Find where the given text appears and provide that cell's center as [X, Y] coordinate. 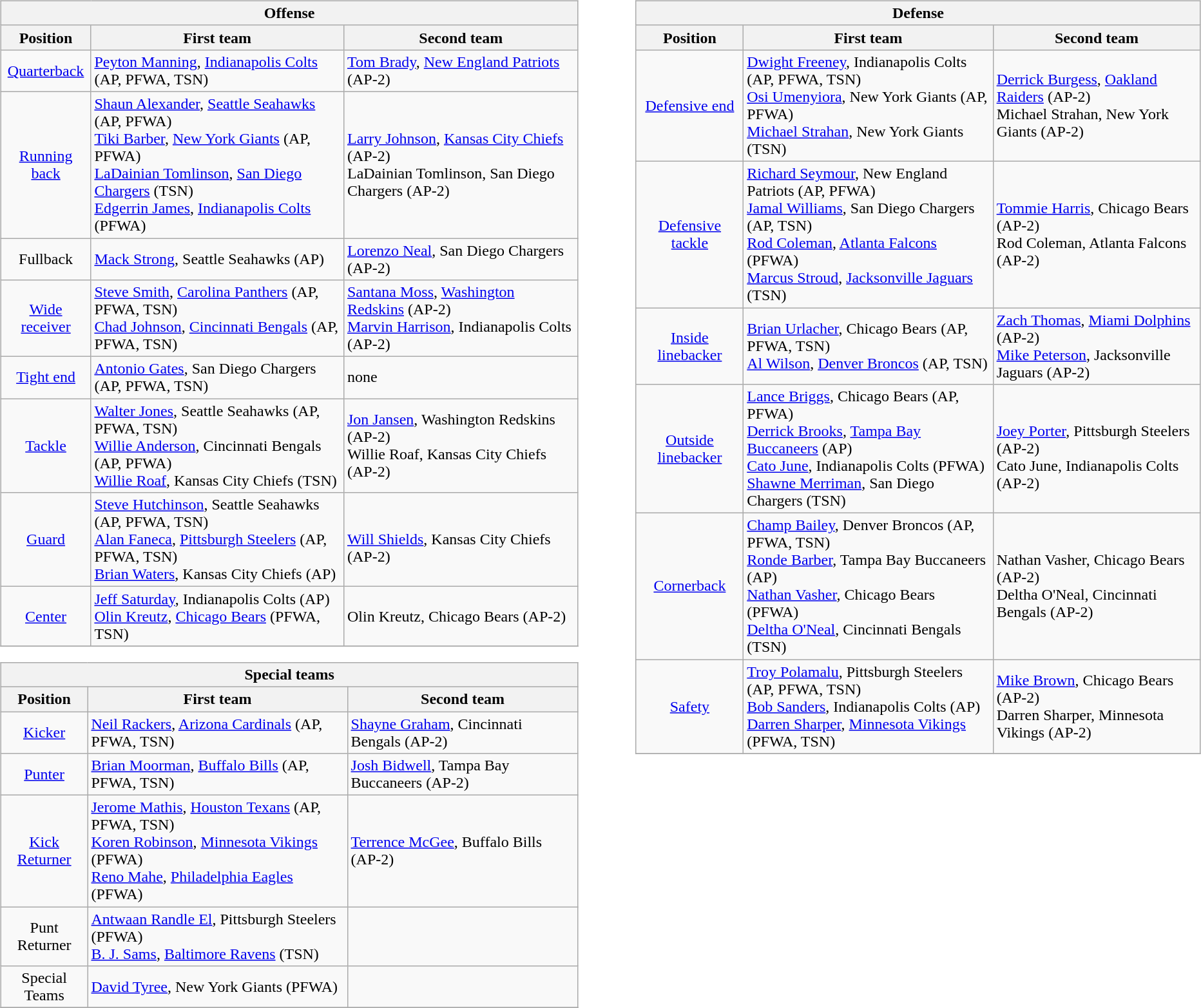
Tom Brady, New England Patriots (AP-2) [461, 71]
Outside linebacker [689, 449]
Joey Porter, Pittsburgh Steelers (AP-2) Cato June, Indianapolis Colts (AP-2) [1097, 449]
Antwaan Randle El, Pittsburgh Steelers (PFWA) B. J. Sams, Baltimore Ravens (TSN) [218, 937]
Mack Strong, Seattle Seahawks (AP) [218, 259]
Santana Moss, Washington Redskins (AP-2) Marvin Harrison, Indianapolis Colts (AP-2) [461, 318]
Jeff Saturday, Indianapolis Colts (AP) Olin Kreutz, Chicago Bears (PFWA, TSN) [218, 616]
Quarterback [46, 71]
Special Teams [44, 987]
Wide receiver [46, 318]
Lorenzo Neal, San Diego Chargers (AP-2) [461, 259]
Defense [918, 13]
Punt Returner [44, 937]
Steve Smith, Carolina Panthers (AP, PFWA, TSN) Chad Johnson, Cincinnati Bengals (AP, PFWA, TSN) [218, 318]
Will Shields, Kansas City Chiefs (AP-2) [461, 540]
Tight end [46, 377]
Mike Brown, Chicago Bears (AP-2) Darren Sharper, Minnesota Vikings (AP-2) [1097, 707]
Walter Jones, Seattle Seahawks (AP, PFWA, TSN) Willie Anderson, Cincinnati Bengals (AP, PFWA) Willie Roaf, Kansas City Chiefs (TSN) [218, 446]
Tackle [46, 446]
Steve Hutchinson, Seattle Seahawks (AP, PFWA, TSN) Alan Faneca, Pittsburgh Steelers (AP, PFWA, TSN) Brian Waters, Kansas City Chiefs (AP) [218, 540]
Jon Jansen, Washington Redskins (AP-2) Willie Roaf, Kansas City Chiefs (AP-2) [461, 446]
Inside linebacker [689, 347]
Larry Johnson, Kansas City Chiefs (AP-2) LaDainian Tomlinson, San Diego Chargers (AP-2) [461, 165]
Kick Returner [44, 851]
Olin Kreutz, Chicago Bears (AP-2) [461, 616]
Cornerback [689, 586]
David Tyree, New York Giants (PFWA) [218, 987]
Nathan Vasher, Chicago Bears (AP-2) Deltha O'Neal, Cincinnati Bengals (AP-2) [1097, 586]
Punter [44, 774]
Offense [289, 13]
Peyton Manning, Indianapolis Colts (AP, PFWA, TSN) [218, 71]
Guard [46, 540]
Brian Moorman, Buffalo Bills (AP, PFWA, TSN) [218, 774]
Defensive tackle [689, 234]
Shayne Graham, Cincinnati Bengals (AP-2) [463, 732]
Derrick Burgess, Oakland Raiders (AP-2) Michael Strahan, New York Giants (AP-2) [1097, 106]
Tommie Harris, Chicago Bears (AP-2) Rod Coleman, Atlanta Falcons (AP-2) [1097, 234]
Special teams [289, 674]
Zach Thomas, Miami Dolphins (AP-2) Mike Peterson, Jacksonville Jaguars (AP-2) [1097, 347]
Josh Bidwell, Tampa Bay Buccaneers (AP-2) [463, 774]
Dwight Freeney, Indianapolis Colts (AP, PFWA, TSN) Osi Umenyiora, New York Giants (AP, PFWA) Michael Strahan, New York Giants (TSN) [869, 106]
Kicker [44, 732]
Terrence McGee, Buffalo Bills (AP-2) [463, 851]
Running back [46, 165]
Jerome Mathis, Houston Texans (AP, PFWA, TSN) Koren Robinson, Minnesota Vikings (PFWA) Reno Mahe, Philadelphia Eagles (PFWA) [218, 851]
Antonio Gates, San Diego Chargers (AP, PFWA, TSN) [218, 377]
Brian Urlacher, Chicago Bears (AP, PFWA, TSN) Al Wilson, Denver Broncos (AP, TSN) [869, 347]
Neil Rackers, Arizona Cardinals (AP, PFWA, TSN) [218, 732]
Defensive end [689, 106]
Center [46, 616]
Safety [689, 707]
Fullback [46, 259]
Troy Polamalu, Pittsburgh Steelers (AP, PFWA, TSN) Bob Sanders, Indianapolis Colts (AP)Darren Sharper, Minnesota Vikings (PFWA, TSN) [869, 707]
none [461, 377]
